Return [X, Y] of the center of cell containing provided text 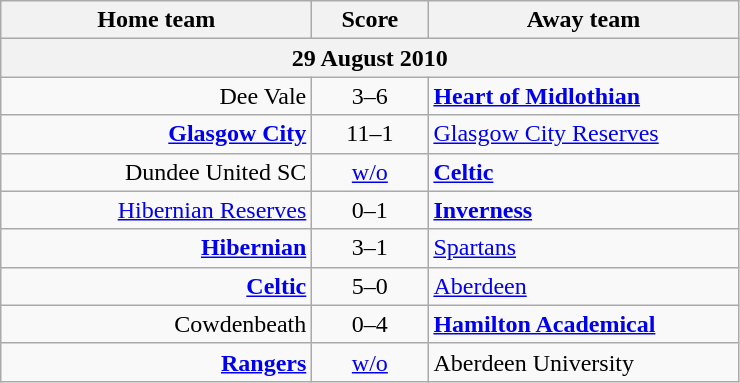
Heart of Midlothian [584, 96]
Hibernian [156, 248]
29 August 2010 [370, 58]
0–4 [370, 324]
Aberdeen University [584, 362]
3–1 [370, 248]
Home team [156, 20]
Score [370, 20]
Hibernian Reserves [156, 210]
Glasgow City [156, 134]
Rangers [156, 362]
Glasgow City Reserves [584, 134]
Away team [584, 20]
0–1 [370, 210]
Dundee United SC [156, 172]
3–6 [370, 96]
11–1 [370, 134]
Spartans [584, 248]
Inverness [584, 210]
Dee Vale [156, 96]
Aberdeen [584, 286]
Hamilton Academical [584, 324]
5–0 [370, 286]
Cowdenbeath [156, 324]
